Determine the (x, y) coordinate at the center of the cell enclosing the given text.  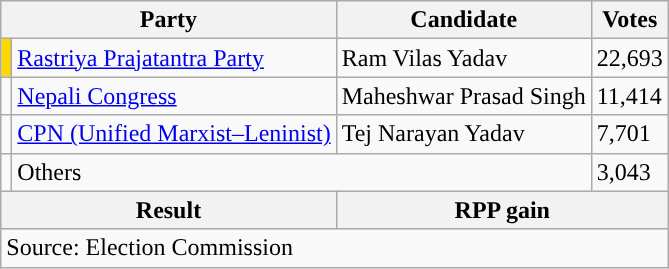
11,414 (630, 96)
Ram Vilas Yadav (464, 58)
7,701 (630, 134)
Party (168, 20)
Votes (630, 20)
CPN (Unified Marxist–Leninist) (174, 134)
Result (168, 210)
RPP gain (502, 210)
Candidate (464, 20)
Others (302, 172)
3,043 (630, 172)
Maheshwar Prasad Singh (464, 96)
Source: Election Commission (335, 248)
22,693 (630, 58)
Rastriya Prajatantra Party (174, 58)
Tej Narayan Yadav (464, 134)
Nepali Congress (174, 96)
